Capture the cell that displays the provided text and extract its (x, y) central coordinate. 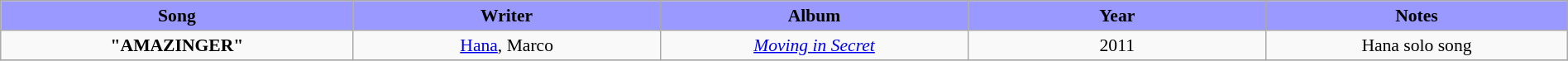
Writer (506, 16)
Hana, Marco (506, 45)
Notes (1417, 16)
Song (177, 16)
2011 (1117, 45)
Moving in Secret (814, 45)
"AMAZINGER" (177, 45)
Hana solo song (1417, 45)
Album (814, 16)
Year (1117, 16)
